Pinpoint the cell where the given text exists, returning its [X, Y] midpoint coordinate. 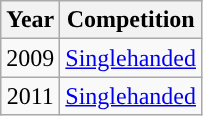
2009 [30, 58]
Competition [131, 20]
2011 [30, 96]
Year [30, 20]
